For the text-containing cell, return its midpoint in [X, Y] coordinate format. 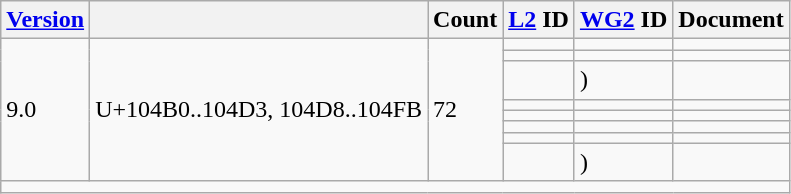
L2 ID [539, 20]
Document [731, 20]
72 [466, 110]
U+104B0..104D3, 104D8..104FB [259, 110]
WG2 ID [623, 20]
Version [46, 20]
9.0 [46, 110]
Count [466, 20]
